Provide the [x, y] coordinate of the cell's center where the given text is located.  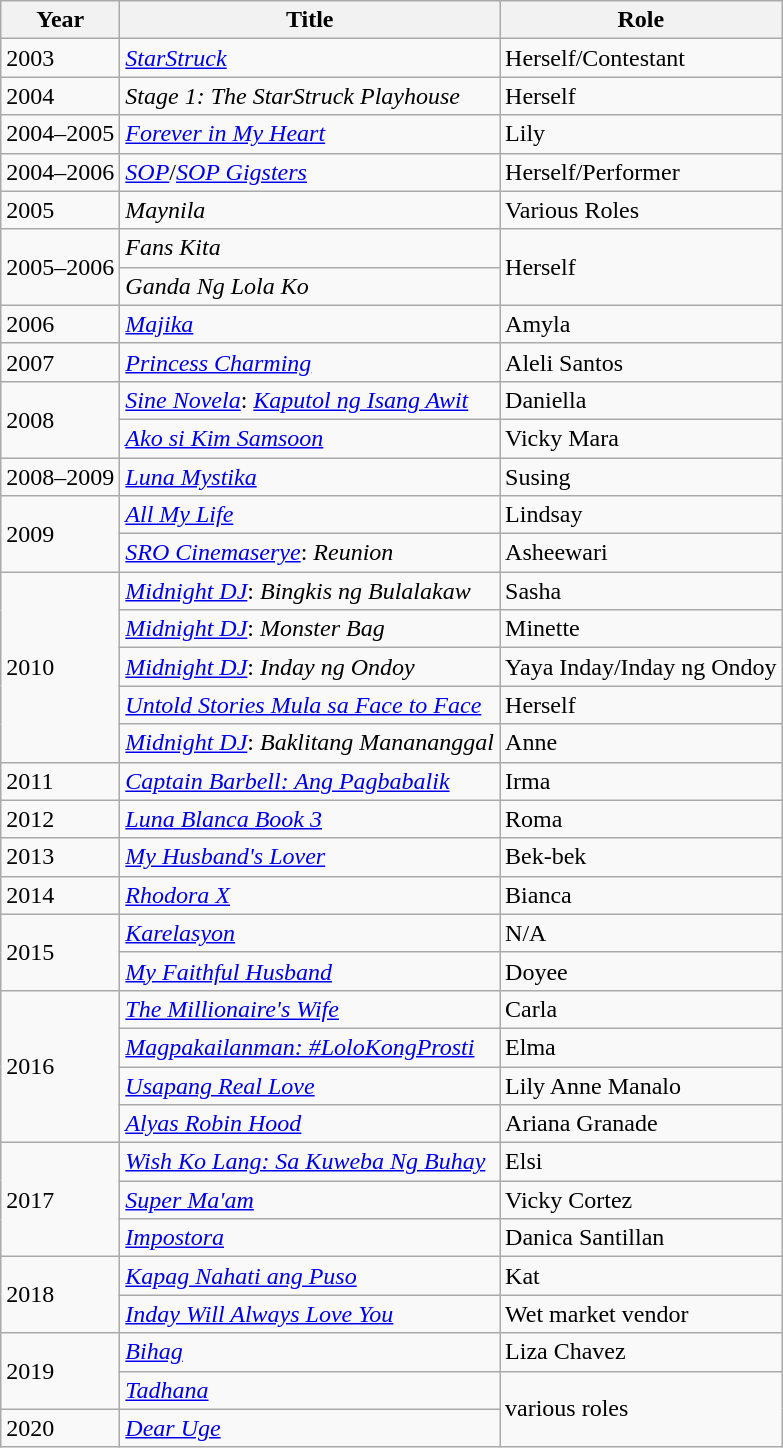
2003 [60, 58]
Kapag Nahati ang Puso [310, 1276]
Midnight DJ: Inday ng Ondoy [310, 667]
Lily [642, 134]
Sasha [642, 591]
Liza Chavez [642, 1352]
2008–2009 [60, 477]
Aleli Santos [642, 362]
Susing [642, 477]
Inday Will Always Love You [310, 1314]
Title [310, 20]
Ganda Ng Lola Ko [310, 286]
2012 [60, 819]
Super Ma'am [310, 1200]
Untold Stories Mula sa Face to Face [310, 705]
Various Roles [642, 210]
Tadhana [310, 1390]
Amyla [642, 324]
StarStruck [310, 58]
2018 [60, 1295]
Minette [642, 629]
Vicky Cortez [642, 1200]
Wish Ko Lang: Sa Kuweba Ng Buhay [310, 1162]
2015 [60, 952]
2014 [60, 895]
Roma [642, 819]
various roles [642, 1409]
Impostora [310, 1238]
My Husband's Lover [310, 857]
2011 [60, 781]
2020 [60, 1428]
Kat [642, 1276]
Anne [642, 743]
Doyee [642, 971]
Lily Anne Manalo [642, 1085]
2007 [60, 362]
Danica Santillan [642, 1238]
Forever in My Heart [310, 134]
2005 [60, 210]
Bek-bek [642, 857]
SRO Cinemaserye: Reunion [310, 553]
Herself/Performer [642, 172]
Fans Kita [310, 248]
2016 [60, 1066]
SOP/SOP Gigsters [310, 172]
Wet market vendor [642, 1314]
Usapang Real Love [310, 1085]
Ariana Granade [642, 1124]
2004 [60, 96]
2006 [60, 324]
All My Life [310, 515]
Luna Blanca Book 3 [310, 819]
Carla [642, 1009]
Irma [642, 781]
Stage 1: The StarStruck Playhouse [310, 96]
Bihag [310, 1352]
Magpakailanman: #LoloKongProsti [310, 1047]
2017 [60, 1200]
Lindsay [642, 515]
2013 [60, 857]
Midnight DJ: Bingkis ng Bulalakaw [310, 591]
Yaya Inday/Inday ng Ondoy [642, 667]
2009 [60, 534]
Bianca [642, 895]
Midnight DJ: Monster Bag [310, 629]
Role [642, 20]
Elsi [642, 1162]
Sine Novela: Kaputol ng Isang Awit [310, 400]
The Millionaire's Wife [310, 1009]
Majika [310, 324]
Maynila [310, 210]
Princess Charming [310, 362]
2019 [60, 1371]
2010 [60, 667]
N/A [642, 933]
Herself/Contestant [642, 58]
Elma [642, 1047]
Daniella [642, 400]
Karelasyon [310, 933]
Asheewari [642, 553]
2008 [60, 419]
2004–2005 [60, 134]
Midnight DJ: Baklitang Manananggal [310, 743]
Ako si Kim Samsoon [310, 438]
My Faithful Husband [310, 971]
Vicky Mara [642, 438]
Year [60, 20]
Dear Uge [310, 1428]
Captain Barbell: Ang Pagbabalik [310, 781]
Luna Mystika [310, 477]
2004–2006 [60, 172]
2005–2006 [60, 267]
Alyas Robin Hood [310, 1124]
Rhodora X [310, 895]
